Return the (X, Y) coordinate for the center point of the cell that contains the specified text.  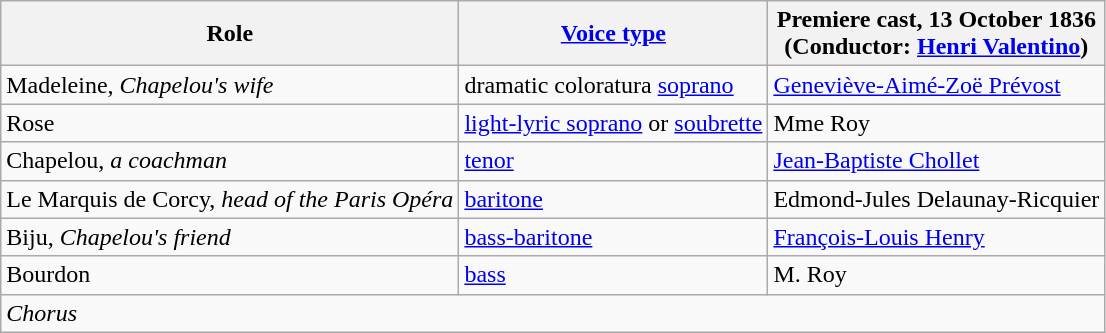
Voice type (614, 34)
bass (614, 275)
Madeleine, Chapelou's wife (230, 85)
Le Marquis de Corcy, head of the Paris Opéra (230, 199)
Edmond-Jules Delaunay-Ricquier (936, 199)
light-lyric soprano or soubrette (614, 123)
François-Louis Henry (936, 237)
Chorus (553, 313)
Chapelou, a coachman (230, 161)
Geneviève-Aimé-Zoë Prévost (936, 85)
Mme Roy (936, 123)
Role (230, 34)
dramatic coloratura soprano (614, 85)
M. Roy (936, 275)
Bourdon (230, 275)
bass-baritone (614, 237)
Premiere cast, 13 October 1836(Conductor: Henri Valentino) (936, 34)
Biju, Chapelou's friend (230, 237)
Rose (230, 123)
baritone (614, 199)
tenor (614, 161)
Jean-Baptiste Chollet (936, 161)
